Determine the (X, Y) coordinate at the center of the cell enclosing the given text.  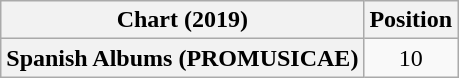
10 (411, 58)
Spanish Albums (PROMUSICAE) (182, 58)
Chart (2019) (182, 20)
Position (411, 20)
